Return [X, Y] of the center of cell containing provided text 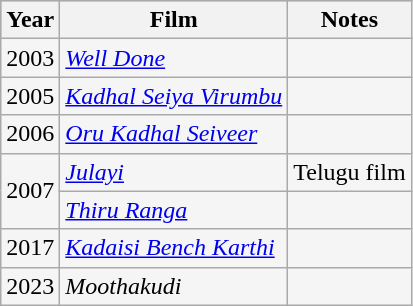
2006 [30, 134]
Julayi [174, 172]
2023 [30, 286]
Moothakudi [174, 286]
Thiru Ranga [174, 210]
2017 [30, 248]
2003 [30, 58]
Oru Kadhal Seiveer [174, 134]
2007 [30, 191]
Kadaisi Bench Karthi [174, 248]
Year [30, 20]
Telugu film [350, 172]
Film [174, 20]
Kadhal Seiya Virumbu [174, 96]
Well Done [174, 58]
2005 [30, 96]
Notes [350, 20]
